Provide the (X, Y) coordinate of the cell's center where the given text is located.  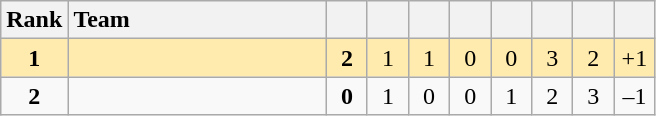
+1 (634, 58)
Team (198, 20)
–1 (634, 96)
Rank (34, 20)
